For the text-containing cell, return its midpoint in [X, Y] coordinate format. 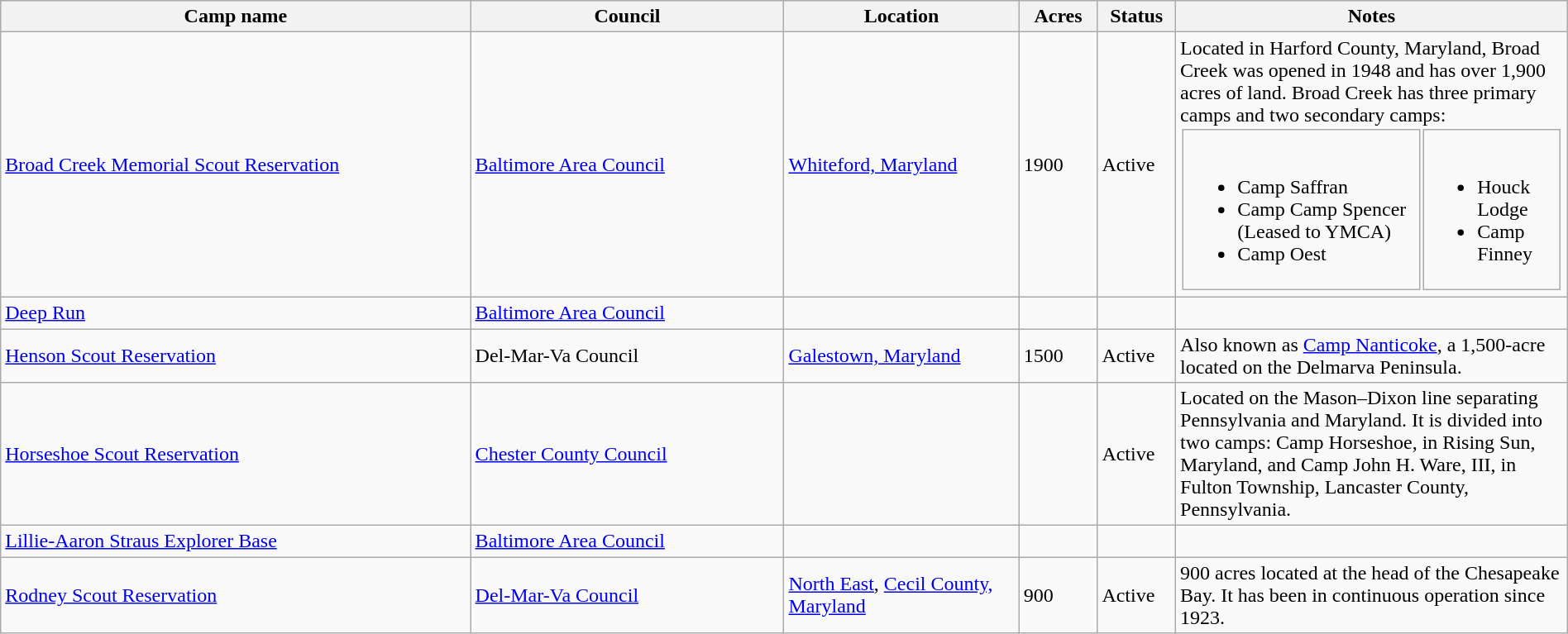
Status [1136, 17]
Galestown, Maryland [901, 355]
Council [627, 17]
Deep Run [236, 312]
900 acres located at the head of the Chesapeake Bay. It has been in continuous operation since 1923. [1372, 595]
Broad Creek Memorial Scout Reservation [236, 165]
Henson Scout Reservation [236, 355]
Horseshoe Scout Reservation [236, 455]
Also known as Camp Nanticoke, a 1,500-acre located on the Delmarva Peninsula. [1372, 355]
Chester County Council [627, 455]
1500 [1059, 355]
Location [901, 17]
Lillie-Aaron Straus Explorer Base [236, 541]
North East, Cecil County, Maryland [901, 595]
Whiteford, Maryland [901, 165]
1900 [1059, 165]
Houck LodgeCamp Finney [1492, 209]
Camp name [236, 17]
900 [1059, 595]
Acres [1059, 17]
Notes [1372, 17]
Rodney Scout Reservation [236, 595]
Camp SaffranCamp Camp Spencer (Leased to YMCA)Camp Oest [1302, 209]
